Return (x, y) of the center of cell containing provided text 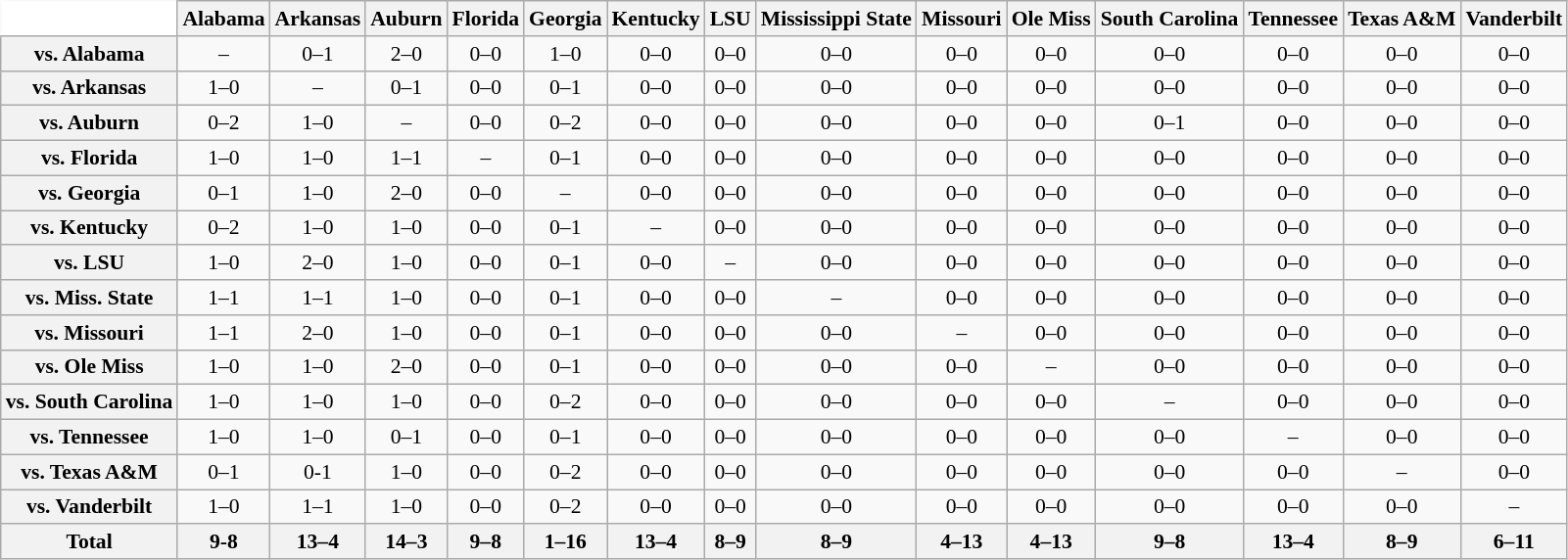
Ole Miss (1052, 19)
Vanderbilt (1514, 19)
Mississippi State (836, 19)
14–3 (405, 542)
6–11 (1514, 542)
vs. Florida (90, 159)
0-1 (318, 472)
Tennessee (1293, 19)
vs. Texas A&M (90, 472)
9-8 (223, 542)
Georgia (565, 19)
vs. LSU (90, 263)
Missouri (962, 19)
Alabama (223, 19)
Auburn (405, 19)
vs. Missouri (90, 333)
Total (90, 542)
vs. Alabama (90, 54)
Arkansas (318, 19)
vs. Ole Miss (90, 367)
vs. Vanderbilt (90, 507)
Texas A&M (1402, 19)
1–16 (565, 542)
vs. Auburn (90, 123)
vs. Miss. State (90, 298)
Kentucky (656, 19)
LSU (731, 19)
South Carolina (1169, 19)
Florida (486, 19)
vs. Arkansas (90, 88)
vs. Tennessee (90, 438)
vs. Georgia (90, 193)
vs. Kentucky (90, 228)
vs. South Carolina (90, 402)
